Identify which cell holds the provided text, then report its (X, Y) central coordinate. 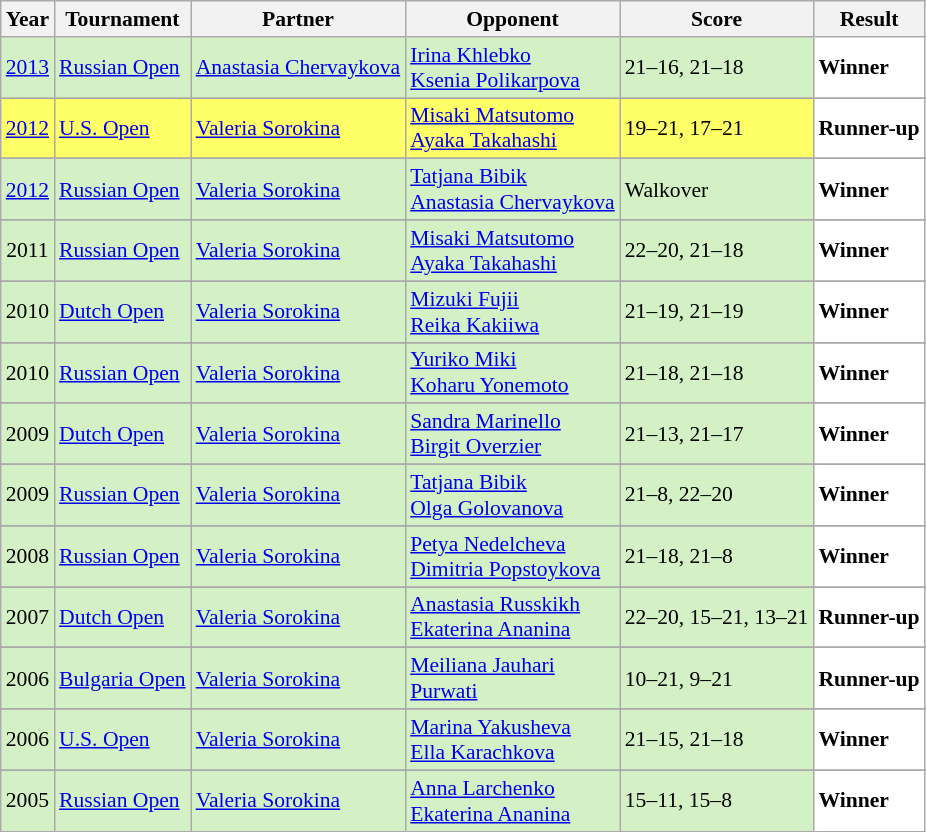
Anna Larchenko Ekaterina Ananina (512, 800)
2011 (28, 250)
Petya Nedelcheva Dimitria Popstoykova (512, 556)
Walkover (717, 190)
2008 (28, 556)
Tatjana Bibik Olga Golovanova (512, 496)
Mizuki Fujii Reika Kakiiwa (512, 312)
21–18, 21–8 (717, 556)
21–13, 21–17 (717, 434)
Irina Khlebko Ksenia Polikarpova (512, 68)
Result (868, 19)
Bulgaria Open (122, 678)
10–21, 9–21 (717, 678)
Anastasia Russkikh Ekaterina Ananina (512, 618)
Tournament (122, 19)
21–8, 22–20 (717, 496)
22–20, 15–21, 13–21 (717, 618)
Anastasia Chervaykova (298, 68)
Score (717, 19)
Opponent (512, 19)
Year (28, 19)
21–15, 21–18 (717, 740)
Tatjana Bibik Anastasia Chervaykova (512, 190)
19–21, 17–21 (717, 128)
Sandra Marinello Birgit Overzier (512, 434)
22–20, 21–18 (717, 250)
Yuriko Miki Koharu Yonemoto (512, 372)
Meiliana Jauhari Purwati (512, 678)
2007 (28, 618)
15–11, 15–8 (717, 800)
21–18, 21–18 (717, 372)
2013 (28, 68)
2005 (28, 800)
21–16, 21–18 (717, 68)
21–19, 21–19 (717, 312)
Marina Yakusheva Ella Karachkova (512, 740)
Partner (298, 19)
